Determine the (X, Y) coordinate at the center of the cell enclosing the given text.  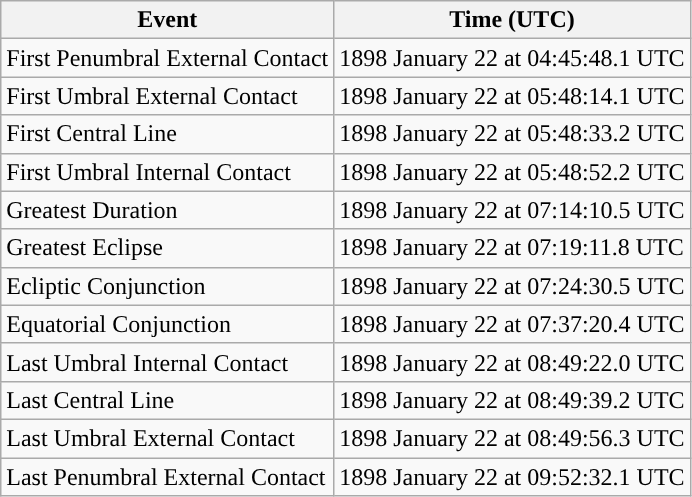
1898 January 22 at 04:45:48.1 UTC (512, 58)
Last Central Line (168, 400)
Last Penumbral External Contact (168, 477)
Last Umbral Internal Contact (168, 362)
Greatest Duration (168, 210)
1898 January 22 at 07:19:11.8 UTC (512, 248)
Event (168, 20)
Time (UTC) (512, 20)
1898 January 22 at 09:52:32.1 UTC (512, 477)
Ecliptic Conjunction (168, 286)
1898 January 22 at 05:48:52.2 UTC (512, 172)
Greatest Eclipse (168, 248)
Equatorial Conjunction (168, 324)
Last Umbral External Contact (168, 438)
1898 January 22 at 07:14:10.5 UTC (512, 210)
1898 January 22 at 08:49:22.0 UTC (512, 362)
First Penumbral External Contact (168, 58)
1898 January 22 at 05:48:14.1 UTC (512, 96)
1898 January 22 at 05:48:33.2 UTC (512, 134)
1898 January 22 at 07:24:30.5 UTC (512, 286)
First Central Line (168, 134)
First Umbral Internal Contact (168, 172)
1898 January 22 at 08:49:39.2 UTC (512, 400)
1898 January 22 at 07:37:20.4 UTC (512, 324)
First Umbral External Contact (168, 96)
1898 January 22 at 08:49:56.3 UTC (512, 438)
